Identify which cell holds the provided text, then report its [X, Y] central coordinate. 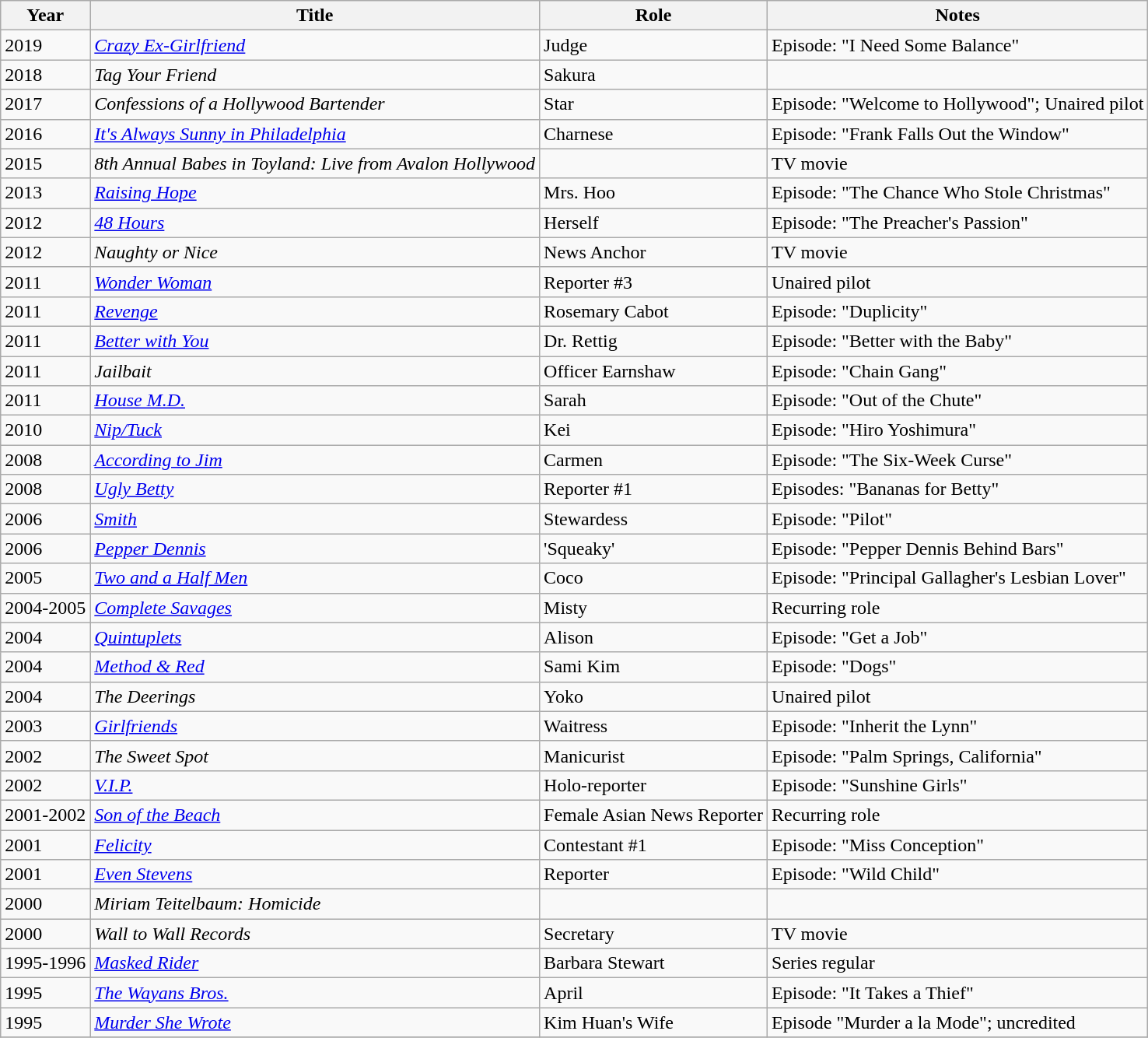
Stewardess [653, 519]
Episode: "Chain Gang" [958, 371]
Complete Savages [315, 608]
Even Stevens [315, 875]
Sakura [653, 75]
Murder She Wrote [315, 1022]
Masked Rider [315, 963]
Nip/Tuck [315, 430]
Tag Your Friend [315, 75]
Smith [315, 519]
8th Annual Babes in Toyland: Live from Avalon Hollywood [315, 163]
Officer Earnshaw [653, 371]
Wonder Woman [315, 282]
Sami Kim [653, 667]
Episode: "Sunshine Girls" [958, 785]
Girlfriends [315, 726]
Episode: "Pepper Dennis Behind Bars" [958, 549]
Episode: "Wild Child" [958, 875]
2019 [45, 45]
Episode: "Hiro Yoshimura" [958, 430]
2010 [45, 430]
Judge [653, 45]
It's Always Sunny in Philadelphia [315, 134]
Son of the Beach [315, 815]
Reporter [653, 875]
Episode: "Principal Gallagher's Lesbian Lover" [958, 578]
Ugly Betty [315, 489]
Episode: "I Need Some Balance" [958, 45]
Episode: "Inherit the Lynn" [958, 726]
Confessions of a Hollywood Bartender [315, 104]
Alison [653, 637]
Episode: "The Chance Who Stole Christmas" [958, 193]
2003 [45, 726]
Yoko [653, 696]
2018 [45, 75]
News Anchor [653, 252]
Method & Red [315, 667]
Dr. Rettig [653, 341]
Holo-reporter [653, 785]
Better with You [315, 341]
Notes [958, 16]
According to Jim [315, 460]
Rosemary Cabot [653, 311]
Herself [653, 223]
Star [653, 104]
Episode: "Miss Conception" [958, 844]
Wall to Wall Records [315, 934]
2005 [45, 578]
April [653, 993]
Female Asian News Reporter [653, 815]
Episode: "Welcome to Hollywood"; Unaired pilot [958, 104]
Episode: "Duplicity" [958, 311]
Miriam Teitelbaum: Homicide [315, 904]
Series regular [958, 963]
Role [653, 16]
Charnese [653, 134]
Mrs. Hoo [653, 193]
Episode: "Get a Job" [958, 637]
Episode "Murder a la Mode"; uncredited [958, 1022]
Kei [653, 430]
Manicurist [653, 756]
V.I.P. [315, 785]
Misty [653, 608]
Episode: "Out of the Chute" [958, 401]
1995-1996 [45, 963]
Episode: "Dogs" [958, 667]
Waitress [653, 726]
2017 [45, 104]
Carmen [653, 460]
Episode: "It Takes a Thief" [958, 993]
2016 [45, 134]
Pepper Dennis [315, 549]
2004-2005 [45, 608]
Coco [653, 578]
Episode: "Frank Falls Out the Window" [958, 134]
Raising Hope [315, 193]
'Squeaky' [653, 549]
2015 [45, 163]
Episodes: "Bananas for Betty" [958, 489]
The Wayans Bros. [315, 993]
Secretary [653, 934]
Episode: "The Six-Week Curse" [958, 460]
The Deerings [315, 696]
Reporter #3 [653, 282]
Episode: "Pilot" [958, 519]
Year [45, 16]
2013 [45, 193]
2001-2002 [45, 815]
Episode: "Palm Springs, California" [958, 756]
Barbara Stewart [653, 963]
Felicity [315, 844]
Contestant #1 [653, 844]
Quintuplets [315, 637]
Reporter #1 [653, 489]
Title [315, 16]
The Sweet Spot [315, 756]
48 Hours [315, 223]
Jailbait [315, 371]
Episode: "Better with the Baby" [958, 341]
Crazy Ex-Girlfriend [315, 45]
House M.D. [315, 401]
Episode: "The Preacher's Passion" [958, 223]
Naughty or Nice [315, 252]
Sarah [653, 401]
Two and a Half Men [315, 578]
Revenge [315, 311]
Kim Huan's Wife [653, 1022]
